Return [x, y] of the center of cell containing provided text 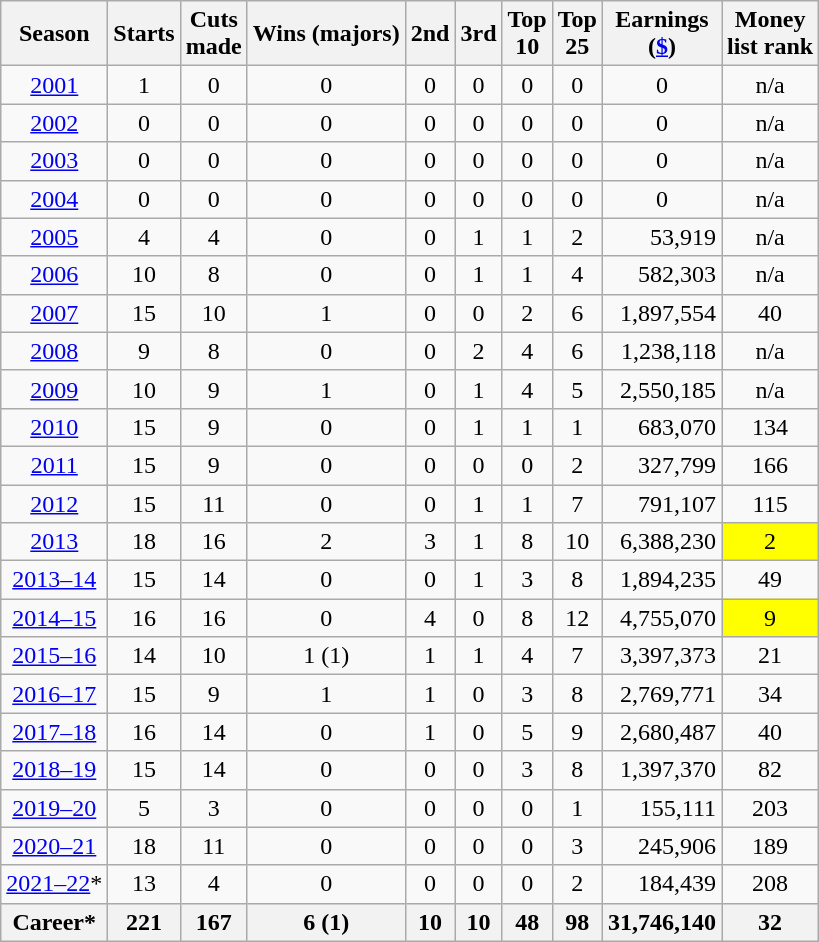
2008 [54, 351]
2009 [54, 389]
155,111 [662, 808]
2015–16 [54, 656]
4,755,070 [662, 618]
1,894,235 [662, 580]
2014–15 [54, 618]
34 [770, 694]
184,439 [662, 884]
2006 [54, 275]
582,303 [662, 275]
166 [770, 465]
21 [770, 656]
1,897,554 [662, 313]
48 [527, 922]
1,238,118 [662, 351]
49 [770, 580]
Moneylist rank [770, 34]
Career* [54, 922]
2012 [54, 503]
189 [770, 846]
2,550,185 [662, 389]
2005 [54, 237]
2011 [54, 465]
2018–19 [54, 770]
82 [770, 770]
Season [54, 34]
327,799 [662, 465]
2,769,771 [662, 694]
2010 [54, 427]
6,388,230 [662, 542]
3,397,373 [662, 656]
2004 [54, 199]
2013–14 [54, 580]
Wins (majors) [326, 34]
1,397,370 [662, 770]
Top10 [527, 34]
Starts [144, 34]
2019–20 [54, 808]
2016–17 [54, 694]
167 [214, 922]
115 [770, 503]
2020–21 [54, 846]
Cutsmade [214, 34]
134 [770, 427]
1 (1) [326, 656]
208 [770, 884]
683,070 [662, 427]
203 [770, 808]
31,746,140 [662, 922]
2007 [54, 313]
Earnings($) [662, 34]
32 [770, 922]
12 [577, 618]
2,680,487 [662, 732]
221 [144, 922]
791,107 [662, 503]
2001 [54, 85]
245,906 [662, 846]
Top25 [577, 34]
2003 [54, 161]
2nd [430, 34]
2013 [54, 542]
6 (1) [326, 922]
3rd [478, 34]
98 [577, 922]
2002 [54, 123]
2021–22* [54, 884]
2017–18 [54, 732]
53,919 [662, 237]
13 [144, 884]
